Detect which cell encompasses the target text, then output its [X, Y] center coordinate. 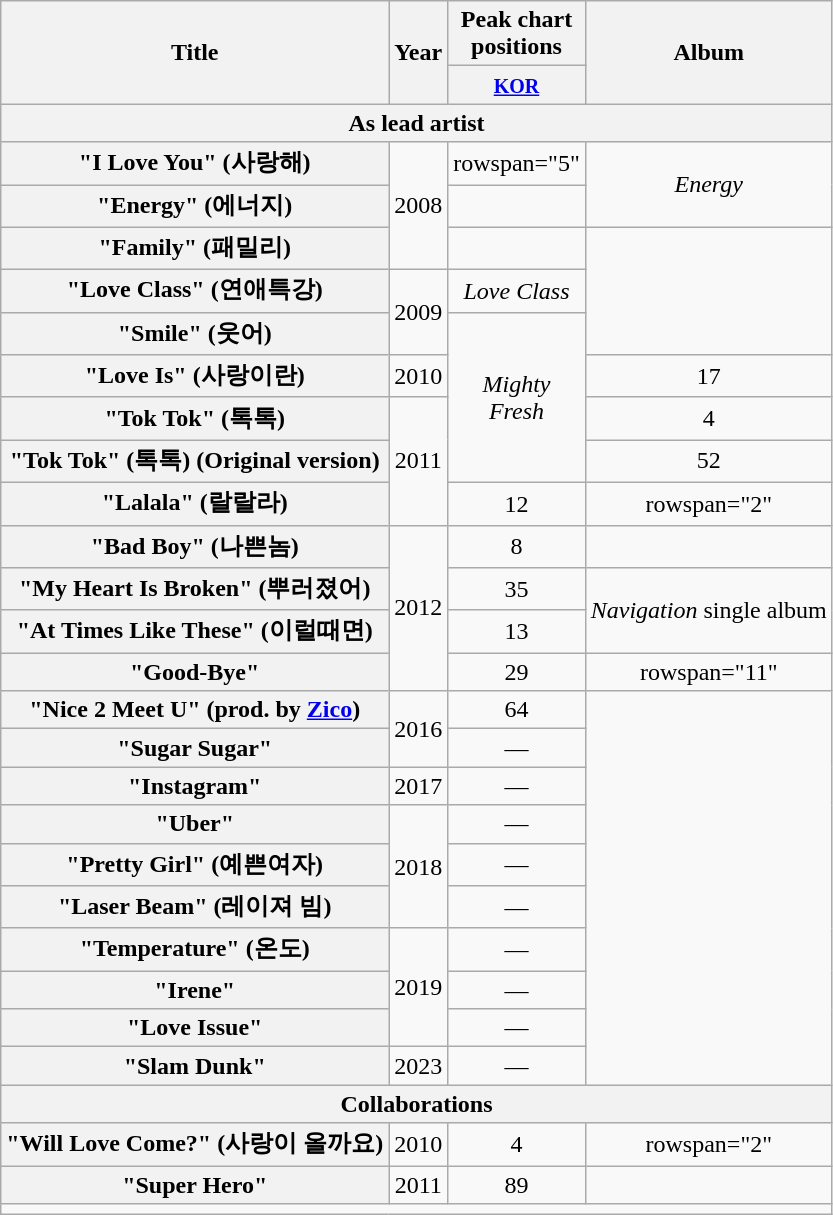
As lead artist [417, 123]
89 [517, 1185]
2009 [418, 312]
"Sugar Sugar" [195, 748]
Year [418, 52]
64 [517, 710]
2023 [418, 1066]
KOR [517, 85]
Navigation single album [708, 610]
"Lalala" (랄랄라) [195, 504]
13 [517, 632]
"Pretty Girl" (예쁜여자) [195, 864]
52 [708, 462]
Mighty Fresh [517, 397]
"Uber" [195, 824]
"Love Issue" [195, 1028]
17 [708, 376]
"Tok Tok" (톡톡) (Original version) [195, 462]
"Nice 2 Meet U" (prod. by Zico) [195, 710]
"Instagram" [195, 786]
2017 [418, 786]
"Love Class" (연애특강) [195, 292]
"Slam Dunk" [195, 1066]
"Family" (패밀리) [195, 248]
"At Times Like These" (이럴때면) [195, 632]
2018 [418, 866]
"My Heart Is Broken" (뿌러졌어) [195, 590]
Title [195, 52]
"Love Is" (사랑이란) [195, 376]
"Bad Boy" (나쁜놈) [195, 546]
12 [517, 504]
2016 [418, 729]
"Will Love Come?" (사랑이 올까요) [195, 1144]
"Smile" (웃어) [195, 334]
"Temperature" (온도) [195, 950]
"Energy" (에너지) [195, 206]
29 [517, 672]
"Tok Tok" (톡톡) [195, 418]
rowspan="5" [517, 164]
Peak chart positions [517, 34]
2008 [418, 206]
"Super Hero" [195, 1185]
Energy [708, 184]
8 [517, 546]
Collaborations [417, 1104]
2012 [418, 608]
"Laser Beam" (레이져 빔) [195, 908]
2019 [418, 988]
"I Love You" (사랑해) [195, 164]
35 [517, 590]
"Irene" [195, 990]
"Good-Bye" [195, 672]
Love Class [517, 292]
rowspan="11" [708, 672]
Album [708, 52]
